Scan for the cell matching the given text and deliver its (X, Y) coordinate at center. 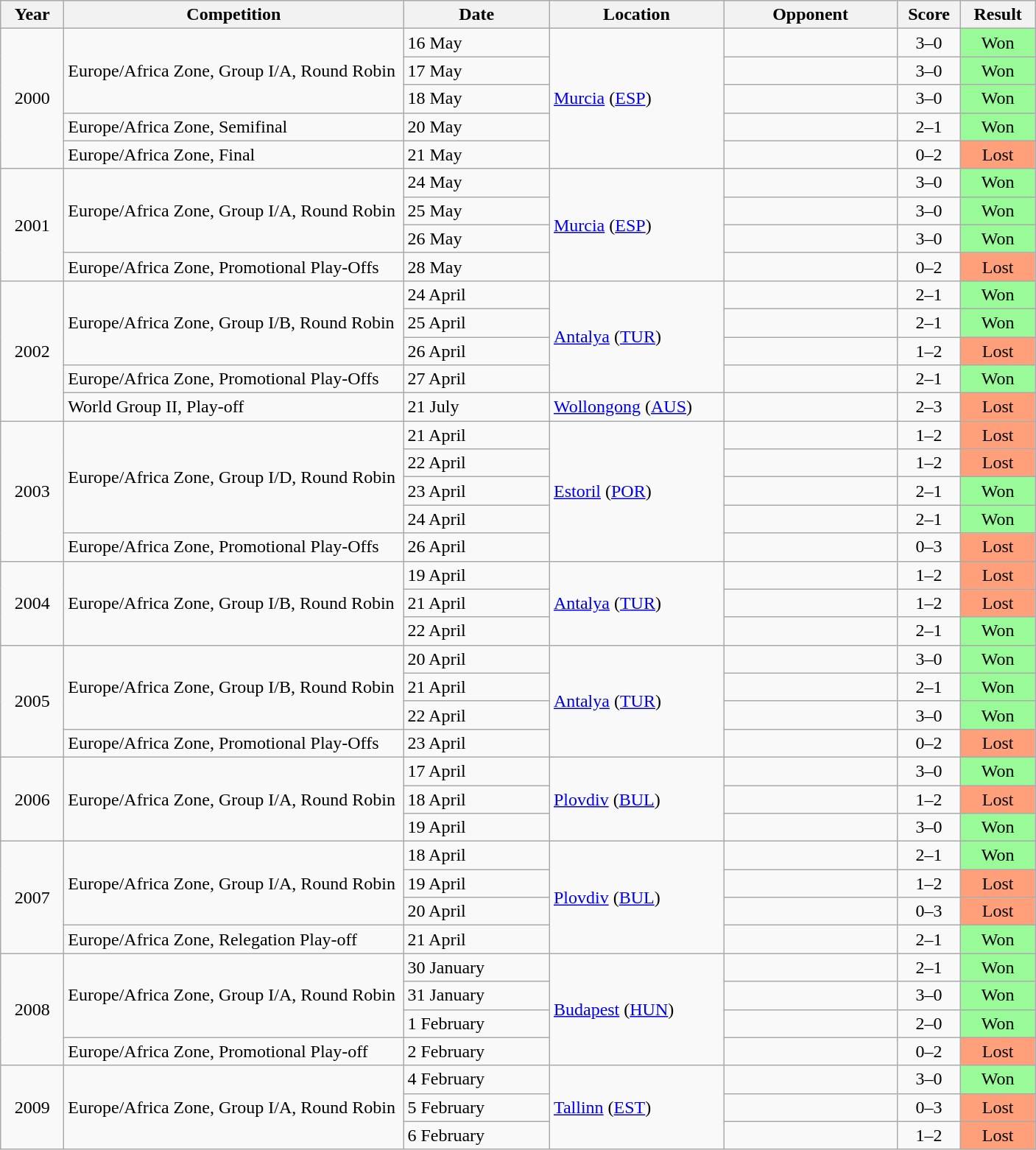
Europe/Africa Zone, Relegation Play-off (234, 939)
2007 (32, 897)
30 January (477, 967)
Opponent (810, 15)
2000 (32, 99)
Result (998, 15)
4 February (477, 1079)
28 May (477, 267)
17 May (477, 71)
2–0 (929, 1023)
Europe/Africa Zone, Group I/D, Round Robin (234, 477)
17 April (477, 771)
Location (636, 15)
20 May (477, 127)
World Group II, Play-off (234, 407)
Europe/Africa Zone, Final (234, 155)
16 May (477, 43)
31 January (477, 995)
Date (477, 15)
Year (32, 15)
Estoril (POR) (636, 491)
2008 (32, 1009)
1 February (477, 1023)
18 May (477, 99)
25 April (477, 322)
21 July (477, 407)
25 May (477, 211)
6 February (477, 1135)
Budapest (HUN) (636, 1009)
2002 (32, 350)
Competition (234, 15)
Tallinn (EST) (636, 1107)
2 February (477, 1051)
26 May (477, 239)
27 April (477, 379)
2003 (32, 491)
Europe/Africa Zone, Promotional Play-off (234, 1051)
2006 (32, 799)
2–3 (929, 407)
Wollongong (AUS) (636, 407)
2004 (32, 603)
2001 (32, 225)
Score (929, 15)
21 May (477, 155)
5 February (477, 1107)
2009 (32, 1107)
Europe/Africa Zone, Semifinal (234, 127)
24 May (477, 183)
2005 (32, 701)
